For the text-containing cell, return its midpoint in (x, y) coordinate format. 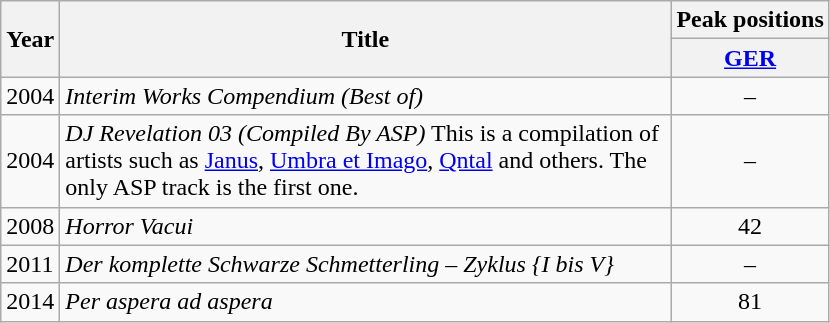
Title (366, 39)
Interim Works Compendium (Best of) (366, 96)
2008 (30, 226)
Per aspera ad aspera (366, 302)
81 (750, 302)
Horror Vacui (366, 226)
42 (750, 226)
Year (30, 39)
2011 (30, 264)
GER (750, 58)
Peak positions (750, 20)
Der komplette Schwarze Schmetterling – Zyklus {I bis V} (366, 264)
2014 (30, 302)
